Find where the given text appears and provide that cell's center as [x, y] coordinate. 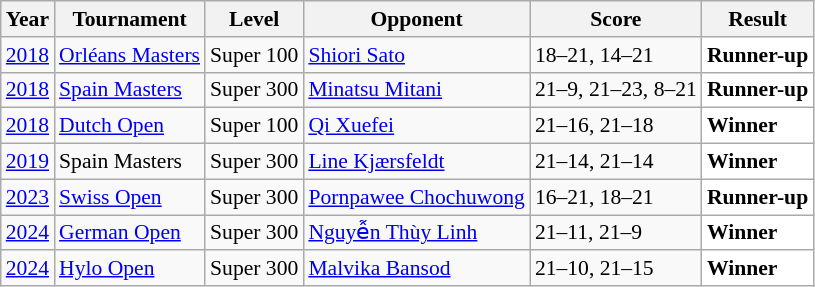
Swiss Open [130, 197]
Level [254, 19]
21–14, 21–14 [616, 162]
Result [758, 19]
Line Kjærsfeldt [416, 162]
Year [28, 19]
Score [616, 19]
German Open [130, 233]
21–16, 21–18 [616, 126]
Orléans Masters [130, 55]
2023 [28, 197]
21–11, 21–9 [616, 233]
18–21, 14–21 [616, 55]
21–9, 21–23, 8–21 [616, 90]
Pornpawee Chochuwong [416, 197]
16–21, 18–21 [616, 197]
Malvika Bansod [416, 269]
21–10, 21–15 [616, 269]
2019 [28, 162]
Dutch Open [130, 126]
Tournament [130, 19]
Hylo Open [130, 269]
Opponent [416, 19]
Shiori Sato [416, 55]
Nguyễn Thùy Linh [416, 233]
Qi Xuefei [416, 126]
Minatsu Mitani [416, 90]
